Identify which cell holds the provided text, then report its (x, y) central coordinate. 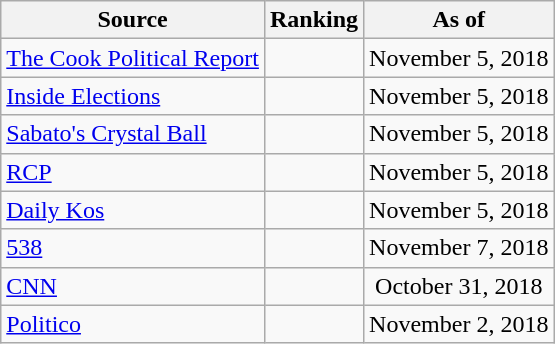
November 7, 2018 (459, 248)
Inside Elections (133, 96)
Daily Kos (133, 210)
The Cook Political Report (133, 58)
Source (133, 20)
RCP (133, 172)
538 (133, 248)
October 31, 2018 (459, 286)
Ranking (314, 20)
November 2, 2018 (459, 324)
Sabato's Crystal Ball (133, 134)
As of (459, 20)
Politico (133, 324)
CNN (133, 286)
